Extract the (X, Y) coordinate from the center of the cell holding the provided text.  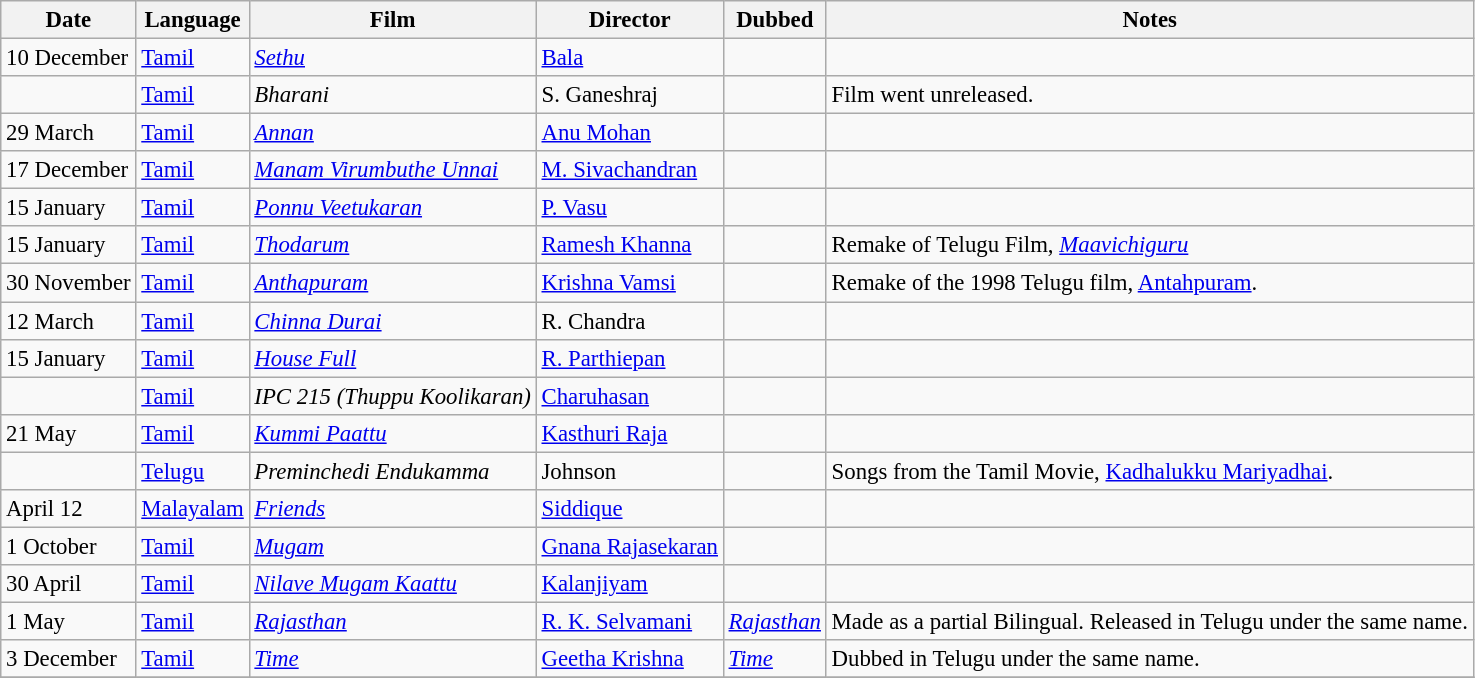
R. Chandra (630, 321)
Dubbed (774, 20)
Krishna Vamsi (630, 283)
Film went unreleased. (1150, 95)
Songs from the Tamil Movie, Kadhalukku Mariyadhai. (1150, 471)
3 December (68, 659)
Geetha Krishna (630, 659)
Siddique (630, 509)
Director (630, 20)
Friends (392, 509)
Made as a partial Bilingual. Released in Telugu under the same name. (1150, 621)
Remake of Telugu Film, Maavichiguru (1150, 245)
S. Ganeshraj (630, 95)
Thodarum (392, 245)
Malayalam (192, 509)
Dubbed in Telugu under the same name. (1150, 659)
Telugu (192, 471)
Notes (1150, 20)
Johnson (630, 471)
IPC 215 (Thuppu Koolikaran) (392, 396)
Chinna Durai (392, 321)
Charuhasan (630, 396)
30 November (68, 283)
1 October (68, 546)
Bharani (392, 95)
29 March (68, 133)
Kalanjiyam (630, 584)
Bala (630, 58)
House Full (392, 358)
Film (392, 20)
17 December (68, 170)
Date (68, 20)
Kasthuri Raja (630, 433)
21 May (68, 433)
April 12 (68, 509)
Manam Virumbuthe Unnai (392, 170)
Language (192, 20)
Kummi Paattu (392, 433)
R. Parthiepan (630, 358)
1 May (68, 621)
Anu Mohan (630, 133)
Mugam (392, 546)
Ponnu Veetukaran (392, 208)
30 April (68, 584)
Anthapuram (392, 283)
M. Sivachandran (630, 170)
Gnana Rajasekaran (630, 546)
Annan (392, 133)
Preminchedi Endukamma (392, 471)
R. K. Selvamani (630, 621)
10 December (68, 58)
Ramesh Khanna (630, 245)
12 March (68, 321)
Remake of the 1998 Telugu film, Antahpuram. (1150, 283)
Sethu (392, 58)
Nilave Mugam Kaattu (392, 584)
P. Vasu (630, 208)
